Extract the [x, y] coordinate from the center of the cell holding the provided text.  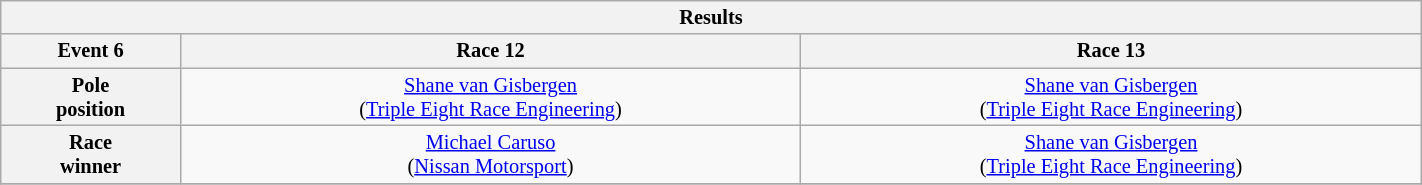
Race 13 [1111, 51]
Michael Caruso(Nissan Motorsport) [490, 154]
Race 12 [490, 51]
Results [711, 17]
Event 6 [91, 51]
Racewinner [91, 154]
Poleposition [91, 97]
